Output the (x, y) coordinate of the center of the cell containing the given text.  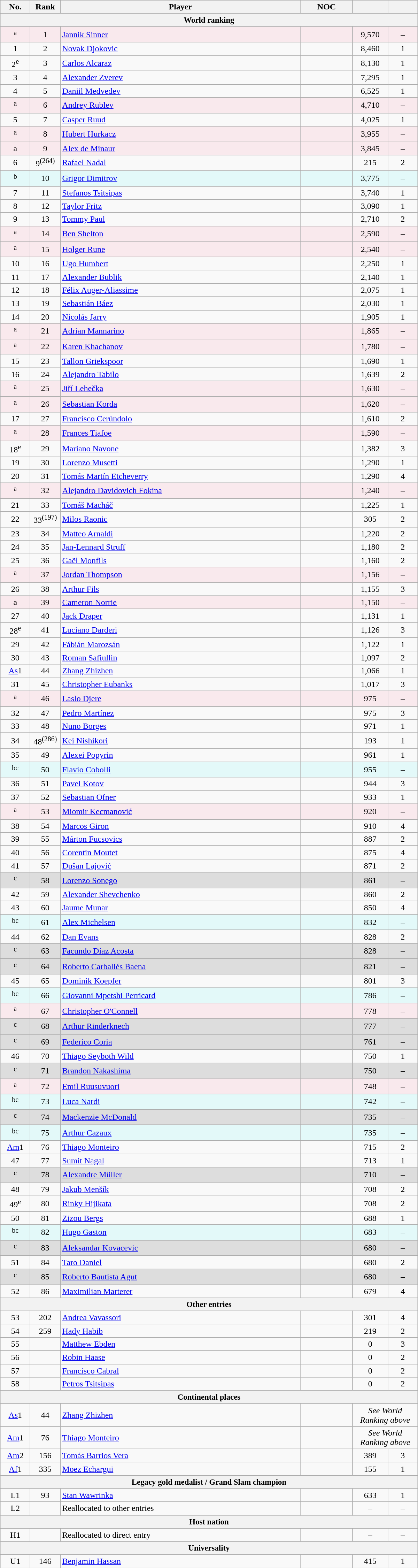
Legacy gold medalist / Grand Slam champion (209, 1482)
2,540 (370, 250)
48(286) (45, 741)
871 (370, 866)
85 (45, 1277)
9,570 (370, 34)
2,030 (370, 304)
Félix Auger-Aliassime (180, 290)
Karen Khachanov (180, 346)
1,156 (370, 575)
Rafael Nadal (180, 163)
1,620 (370, 404)
Frances Tiafoe (180, 433)
1,225 (370, 505)
Daniil Medvedev (180, 91)
688 (370, 1218)
Dominik Koepfer (180, 981)
Tomás Martín Etcheverry (180, 476)
H1 (15, 1535)
Host nation (209, 1522)
33(197) (45, 519)
1,122 (370, 644)
81 (45, 1218)
Am2 (15, 1455)
71 (45, 1071)
Arthur Cazaux (180, 1133)
18 (45, 290)
2,710 (370, 219)
Facundo Díaz Acosta (180, 951)
778 (370, 1011)
415 (370, 1561)
Alex Michelsen (180, 922)
1,690 (370, 361)
801 (370, 981)
335 (45, 1469)
77 (45, 1161)
Mariano Navone (180, 449)
Player (180, 7)
Sebastian Ofner (180, 797)
8,460 (370, 49)
World ranking (209, 20)
b (15, 178)
Márton Fucsovics (180, 839)
7,295 (370, 78)
Rank (45, 7)
Brandon Nakashima (180, 1071)
Reallocated to direct entry (180, 1535)
Pedro Martínez (180, 713)
Hubert Hurkacz (180, 134)
155 (370, 1469)
Af1 (15, 1469)
Novak Djokovic (180, 49)
1,160 (370, 560)
Robin Haase (180, 1357)
86 (45, 1291)
761 (370, 1042)
1,382 (370, 449)
Pavel Kotov (180, 784)
1,610 (370, 419)
75 (45, 1133)
Arthur Fils (180, 589)
715 (370, 1147)
961 (370, 755)
Ugo Humbert (180, 263)
Dušan Lajović (180, 866)
Lorenzo Musetti (180, 463)
Grigor Dimitrov (180, 178)
Giovanni Mpetshi Perricard (180, 995)
70 (45, 1056)
28 (45, 433)
3,090 (370, 206)
1,066 (370, 671)
777 (370, 1027)
Mackenzie McDonald (180, 1117)
62 (45, 936)
1,017 (370, 684)
Arthur Rinderknech (180, 1027)
389 (370, 1455)
1,865 (370, 331)
1,905 (370, 317)
Carlos Alcaraz (180, 63)
65 (45, 981)
Flavio Cobolli (180, 770)
Sebastián Báez (180, 304)
1,155 (370, 589)
63 (45, 951)
Alejandro Davidovich Fokina (180, 491)
83 (45, 1248)
6,525 (370, 91)
683 (370, 1232)
82 (45, 1232)
Taro Daniel (180, 1262)
944 (370, 784)
Matteo Arnaldi (180, 534)
Jaume Munar (180, 908)
Sumit Nagal (180, 1161)
NOC (327, 7)
Alexander Zverev (180, 78)
713 (370, 1161)
Aleksandar Kovacevic (180, 1248)
2,590 (370, 234)
84 (45, 1262)
710 (370, 1175)
Andrey Rublev (180, 105)
73 (45, 1102)
Moez Echargui (180, 1469)
Rinky Hijikata (180, 1204)
219 (370, 1331)
Gaël Monfils (180, 560)
742 (370, 1102)
1,220 (370, 534)
Alexander Bublik (180, 277)
Ben Shelton (180, 234)
Stefanos Tsitsipas (180, 193)
301 (370, 1317)
Continental places (209, 1397)
Alex de Minaur (180, 148)
1,131 (370, 615)
8,130 (370, 63)
61 (45, 922)
Zizou Bergs (180, 1218)
Roberto Carballés Baena (180, 967)
Miomir Kecmanović (180, 811)
Reallocated to other entries (180, 1508)
Tommy Paul (180, 219)
1,126 (370, 630)
1,240 (370, 491)
60 (45, 908)
Tallon Griekspoor (180, 361)
68 (45, 1027)
633 (370, 1495)
1,590 (370, 433)
Marcos Giron (180, 826)
72 (45, 1086)
49 (45, 755)
Tomás Barrios Vera (180, 1455)
Other entries (209, 1305)
69 (45, 1042)
202 (45, 1317)
Universality (209, 1548)
1,150 (370, 602)
305 (370, 519)
Casper Ruud (180, 120)
955 (370, 770)
679 (370, 1291)
2,140 (370, 277)
2e (15, 63)
49e (15, 1204)
910 (370, 826)
Alejandro Tabilo (180, 374)
2,250 (370, 263)
Holger Rune (180, 250)
860 (370, 895)
Luciano Darderi (180, 630)
Petros Tsitsipas (180, 1384)
4,025 (370, 120)
215 (370, 163)
Jan-Lennard Struff (180, 547)
Sebastian Korda (180, 404)
193 (370, 741)
786 (370, 995)
Dan Evans (180, 936)
Christopher O'Connell (180, 1011)
Lorenzo Sonego (180, 880)
Cameron Norrie (180, 602)
Stan Wawrinka (180, 1495)
Tomáš Macháč (180, 505)
Jordan Thompson (180, 575)
Roberto Bautista Agut (180, 1277)
Christopher Eubanks (180, 684)
80 (45, 1204)
748 (370, 1086)
861 (370, 880)
U1 (15, 1561)
9(264) (45, 163)
93 (45, 1495)
Matthew Ebden (180, 1344)
Kei Nishikori (180, 741)
Francisco Cabral (180, 1371)
2,075 (370, 290)
3,740 (370, 193)
Nicolás Jarry (180, 317)
67 (45, 1011)
Jiří Lehečka (180, 389)
Thiago Seyboth Wild (180, 1056)
Taylor Fritz (180, 206)
1,780 (370, 346)
Federico Coria (180, 1042)
850 (370, 908)
971 (370, 726)
Laslo Djere (180, 698)
L2 (15, 1508)
3,775 (370, 178)
No. (15, 7)
Jannik Sinner (180, 34)
Corentin Moutet (180, 852)
821 (370, 967)
L1 (15, 1495)
4,710 (370, 105)
66 (45, 995)
18e (15, 449)
832 (370, 922)
1,097 (370, 658)
1,630 (370, 389)
Francisco Cerúndolo (180, 419)
Emil Ruusuvuori (180, 1086)
887 (370, 839)
Jakub Menšík (180, 1189)
1,180 (370, 547)
933 (370, 797)
59 (45, 895)
920 (370, 811)
Fábián Marozsán (180, 644)
Milos Raonic (180, 519)
1,639 (370, 374)
146 (45, 1561)
Nuno Borges (180, 726)
259 (45, 1331)
79 (45, 1189)
Adrian Mannarino (180, 331)
3,955 (370, 134)
Alexandre Müller (180, 1175)
156 (45, 1455)
Benjamin Hassan (180, 1561)
74 (45, 1117)
Roman Safiullin (180, 658)
78 (45, 1175)
3,845 (370, 148)
Luca Nardi (180, 1102)
Alexander Shevchenko (180, 895)
Alexei Popyrin (180, 755)
64 (45, 967)
Jack Draper (180, 615)
28e (15, 630)
875 (370, 852)
Hady Habib (180, 1331)
Andrea Vavassori (180, 1317)
Hugo Gaston (180, 1232)
Maximilian Marterer (180, 1291)
